Determine the (x, y) coordinate at the center of the cell enclosing the given text.  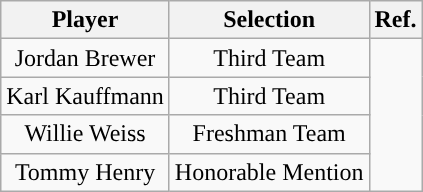
Ref. (396, 20)
Selection (269, 20)
Karl Kauffmann (86, 96)
Tommy Henry (86, 172)
Player (86, 20)
Honorable Mention (269, 172)
Freshman Team (269, 134)
Jordan Brewer (86, 58)
Willie Weiss (86, 134)
